Scan for the cell matching the given text and deliver its [x, y] coordinate at center. 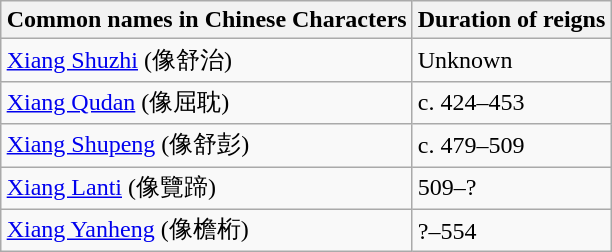
c. 424–453 [512, 102]
509–? [512, 188]
Duration of reigns [512, 20]
Xiang Yanheng (像檐桁) [206, 230]
Unknown [512, 60]
Xiang Lanti (像覽蹄) [206, 188]
Xiang Qudan (像屈耽) [206, 102]
Common names in Chinese Characters [206, 20]
c. 479–509 [512, 146]
Xiang Shupeng (像舒彭) [206, 146]
?–554 [512, 230]
Xiang Shuzhi (像舒治) [206, 60]
